Return the (X, Y) coordinate for the center point of the cell that contains the specified text.  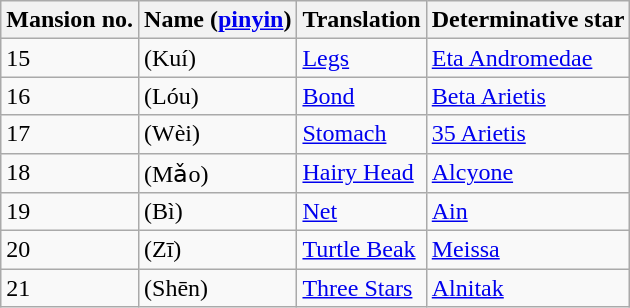
15 (70, 58)
(Zī) (218, 250)
Stomach (362, 134)
(Bì) (218, 212)
20 (70, 250)
16 (70, 96)
19 (70, 212)
Beta Arietis (528, 96)
Eta Andromedae (528, 58)
(Lóu) (218, 96)
Hairy Head (362, 173)
Determinative star (528, 20)
(Shēn) (218, 288)
Bond (362, 96)
Name (pinyin) (218, 20)
Three Stars (362, 288)
17 (70, 134)
Legs (362, 58)
Alnitak (528, 288)
Net (362, 212)
Alcyone (528, 173)
Meissa (528, 250)
18 (70, 173)
21 (70, 288)
(Wèi) (218, 134)
Translation (362, 20)
Mansion no. (70, 20)
Ain (528, 212)
Turtle Beak (362, 250)
(Mǎo) (218, 173)
35 Arietis (528, 134)
(Kuí) (218, 58)
